Identify which cell holds the provided text, then report its (x, y) central coordinate. 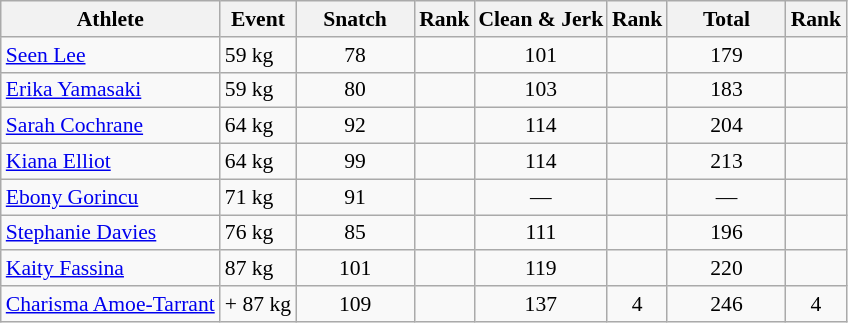
78 (355, 55)
204 (726, 126)
Ebony Gorincu (110, 197)
71 kg (258, 197)
80 (355, 90)
109 (355, 304)
Event (258, 19)
Athlete (110, 19)
+ 87 kg (258, 304)
213 (726, 162)
87 kg (258, 269)
Sarah Cochrane (110, 126)
Erika Yamasaki (110, 90)
Snatch (355, 19)
99 (355, 162)
Kaity Fassina (110, 269)
85 (355, 233)
Total (726, 19)
91 (355, 197)
111 (541, 233)
183 (726, 90)
Kiana Elliot (110, 162)
Seen Lee (110, 55)
137 (541, 304)
119 (541, 269)
220 (726, 269)
103 (541, 90)
Stephanie Davies (110, 233)
Charisma Amoe-Tarrant (110, 304)
196 (726, 233)
Clean & Jerk (541, 19)
76 kg (258, 233)
92 (355, 126)
179 (726, 55)
246 (726, 304)
